Return [x, y] of the center of cell containing provided text 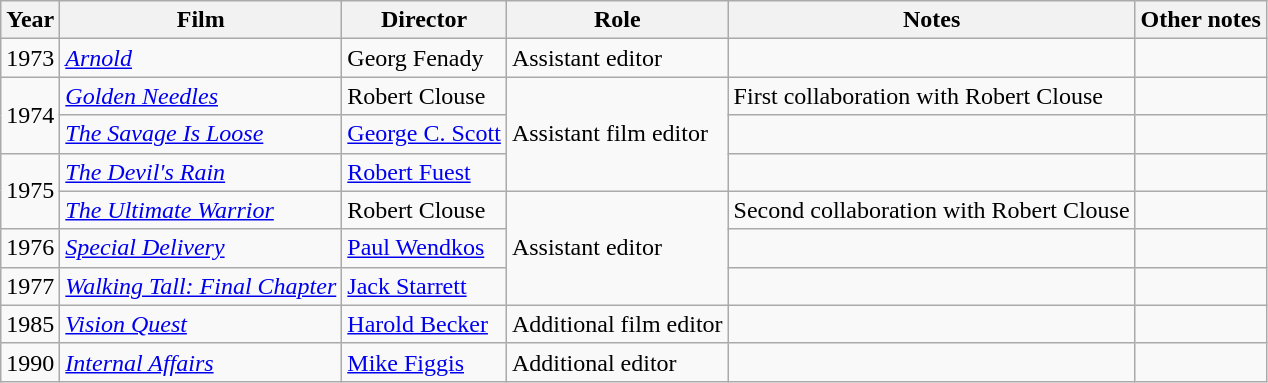
1977 [30, 286]
Other notes [1200, 20]
Georg Fenady [424, 58]
Year [30, 20]
Second collaboration with Robert Clouse [932, 210]
Notes [932, 20]
The Savage Is Loose [201, 134]
1975 [30, 191]
Vision Quest [201, 324]
Mike Figgis [424, 362]
Harold Becker [424, 324]
Film [201, 20]
Walking Tall: Final Chapter [201, 286]
Golden Needles [201, 96]
The Devil's Rain [201, 172]
1990 [30, 362]
Robert Fuest [424, 172]
Additional editor [617, 362]
Jack Starrett [424, 286]
1974 [30, 115]
Arnold [201, 58]
Paul Wendkos [424, 248]
The Ultimate Warrior [201, 210]
Role [617, 20]
1973 [30, 58]
Additional film editor [617, 324]
Assistant film editor [617, 134]
1976 [30, 248]
First collaboration with Robert Clouse [932, 96]
Director [424, 20]
Special Delivery [201, 248]
George C. Scott [424, 134]
1985 [30, 324]
Internal Affairs [201, 362]
